Return (x, y) of the center of cell containing provided text 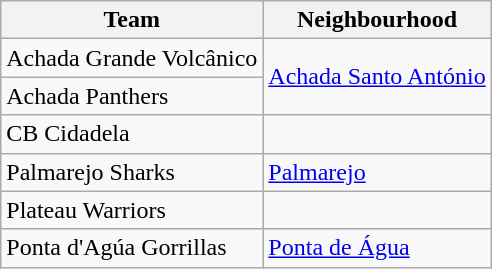
Ponta de Água (377, 248)
CB Cidadela (132, 134)
Achada Santo António (377, 77)
Achada Grande Volcânico (132, 58)
Ponta d'Agúa Gorrillas (132, 248)
Palmarejo Sharks (132, 172)
Team (132, 20)
Achada Panthers (132, 96)
Palmarejo (377, 172)
Plateau Warriors (132, 210)
Neighbourhood (377, 20)
